Output the (X, Y) coordinate of the center of the cell containing the given text.  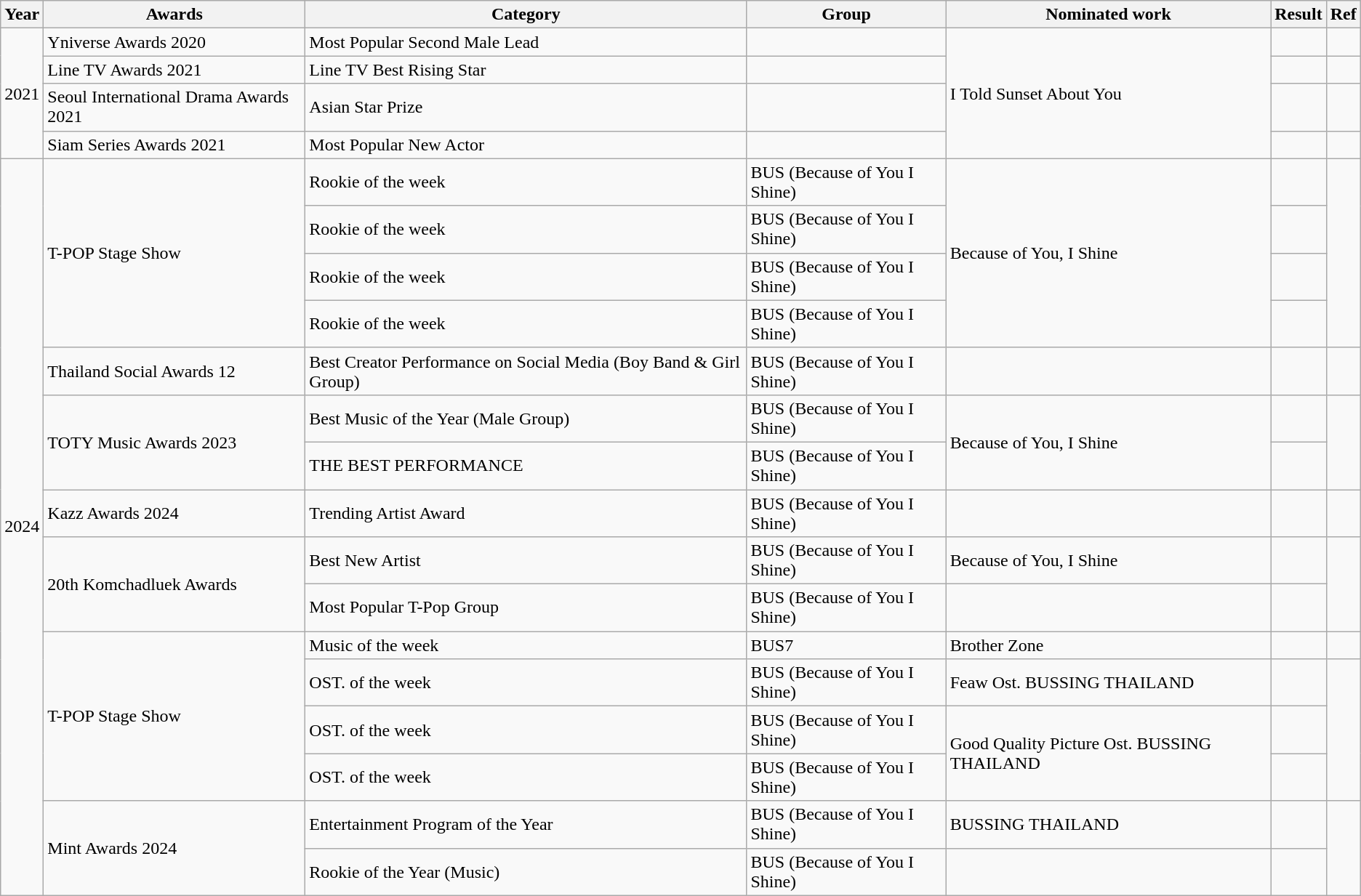
2021 (22, 93)
BUSSING THAILAND (1108, 824)
Mint Awards 2024 (174, 848)
Entertainment Program of the Year (526, 824)
Best Music of the Year (Male Group) (526, 419)
Year (22, 15)
Category (526, 15)
TOTY Music Awards 2023 (174, 442)
Most Popular New Actor (526, 145)
Group (846, 15)
Rookie of the Year (Music) (526, 872)
Best Creator Performance on Social Media (Boy Band & Girl Group) (526, 371)
Ref (1344, 15)
Thailand Social Awards 12 (174, 371)
Line TV Best Rising Star (526, 70)
Music of the week (526, 645)
Kazz Awards 2024 (174, 513)
Awards (174, 15)
THE BEST PERFORMANCE (526, 465)
Asian Star Prize (526, 108)
20th Komchadluek Awards (174, 584)
Result (1298, 15)
Most Popular T-Pop Group (526, 608)
2024 (22, 527)
Trending Artist Award (526, 513)
Siam Series Awards 2021 (174, 145)
Good Quality Picture Ost. BUSSING THAILAND (1108, 754)
Brother Zone (1108, 645)
Feaw Ost. BUSSING THAILAND (1108, 683)
Line TV Awards 2021 (174, 70)
Best New Artist (526, 561)
BUS7 (846, 645)
Most Popular Second Male Lead (526, 42)
Yniverse Awards 2020 (174, 42)
Nominated work (1108, 15)
I Told Sunset About You (1108, 93)
Seoul International Drama Awards 2021 (174, 108)
